Scan for the cell matching the given text and deliver its (X, Y) coordinate at center. 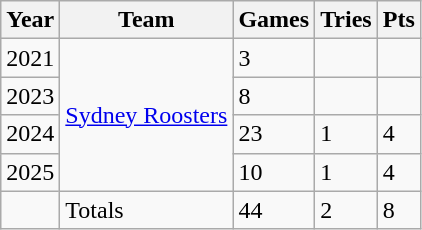
Pts (398, 20)
3 (274, 58)
2 (346, 210)
Tries (346, 20)
Totals (146, 210)
2025 (30, 172)
10 (274, 172)
2023 (30, 96)
44 (274, 210)
2021 (30, 58)
Sydney Roosters (146, 115)
23 (274, 134)
2024 (30, 134)
Games (274, 20)
Year (30, 20)
Team (146, 20)
